Extract the [x, y] coordinate from the center of the cell holding the provided text.  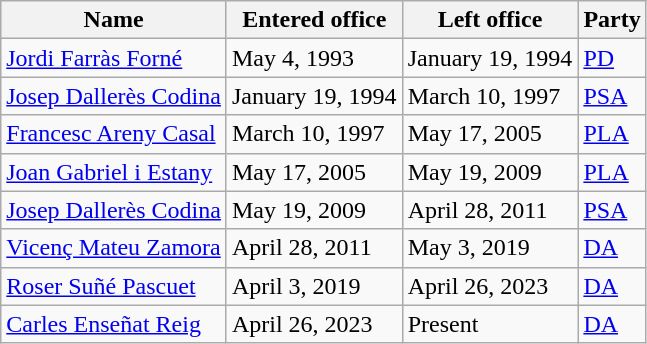
Roser Suñé Pascuet [114, 286]
April 3, 2019 [314, 286]
Francesc Areny Casal [114, 134]
Entered office [314, 20]
Vicenç Mateu Zamora [114, 248]
Name [114, 20]
Joan Gabriel i Estany [114, 172]
Party [612, 20]
Jordi Farràs Forné [114, 58]
Present [490, 324]
Carles Enseñat Reig [114, 324]
Left office [490, 20]
May 3, 2019 [490, 248]
May 4, 1993 [314, 58]
PD [612, 58]
